Provide the [x, y] coordinate of the cell's center where the given text is located.  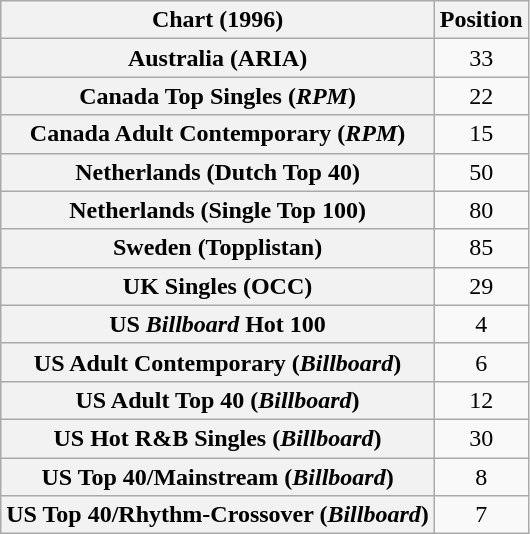
US Hot R&B Singles (Billboard) [218, 438]
US Adult Contemporary (Billboard) [218, 362]
Position [481, 20]
Canada Top Singles (RPM) [218, 96]
50 [481, 172]
30 [481, 438]
4 [481, 324]
US Billboard Hot 100 [218, 324]
80 [481, 210]
15 [481, 134]
US Adult Top 40 (Billboard) [218, 400]
7 [481, 515]
12 [481, 400]
Sweden (Topplistan) [218, 248]
85 [481, 248]
29 [481, 286]
US Top 40/Mainstream (Billboard) [218, 477]
33 [481, 58]
Netherlands (Single Top 100) [218, 210]
8 [481, 477]
UK Singles (OCC) [218, 286]
Australia (ARIA) [218, 58]
22 [481, 96]
Netherlands (Dutch Top 40) [218, 172]
Canada Adult Contemporary (RPM) [218, 134]
Chart (1996) [218, 20]
US Top 40/Rhythm-Crossover (Billboard) [218, 515]
6 [481, 362]
